Return (x, y) of the center of cell containing provided text 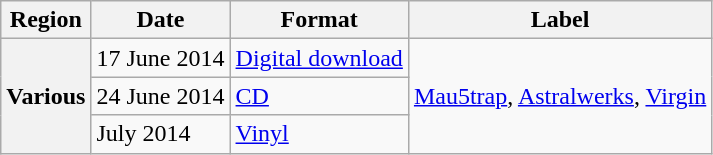
Vinyl (319, 134)
Format (319, 20)
Date (160, 20)
Digital download (319, 58)
July 2014 (160, 134)
Region (46, 20)
Various (46, 96)
CD (319, 96)
Label (560, 20)
17 June 2014 (160, 58)
Mau5trap, Astralwerks, Virgin (560, 96)
24 June 2014 (160, 96)
